Capture the cell that displays the provided text and extract its (X, Y) central coordinate. 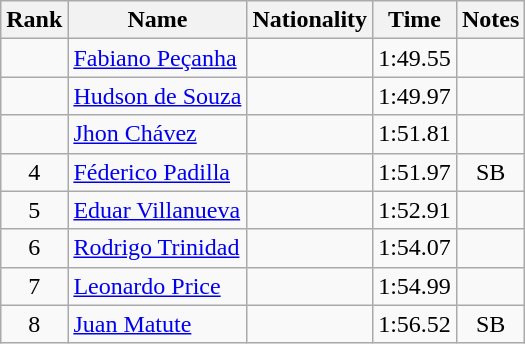
1:51.81 (415, 134)
1:56.52 (415, 324)
Notes (490, 20)
5 (34, 210)
Rodrigo Trinidad (158, 248)
6 (34, 248)
Juan Matute (158, 324)
1:52.91 (415, 210)
Jhon Chávez (158, 134)
4 (34, 172)
7 (34, 286)
1:54.99 (415, 286)
1:54.07 (415, 248)
Time (415, 20)
Name (158, 20)
1:51.97 (415, 172)
8 (34, 324)
Féderico Padilla (158, 172)
Leonardo Price (158, 286)
Eduar Villanueva (158, 210)
Hudson de Souza (158, 96)
1:49.55 (415, 58)
Rank (34, 20)
1:49.97 (415, 96)
Nationality (310, 20)
Fabiano Peçanha (158, 58)
